Capture the cell that displays the provided text and extract its [x, y] central coordinate. 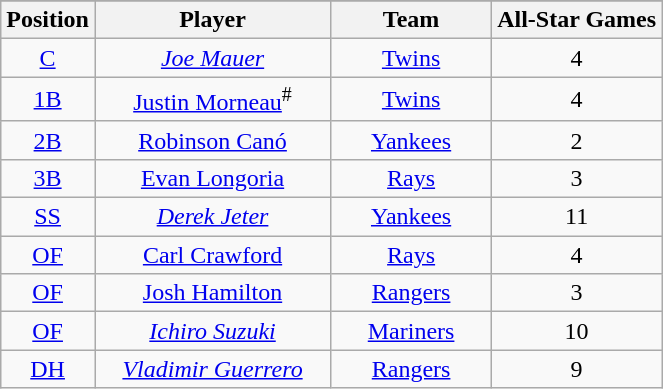
C [48, 58]
Derek Jeter [212, 217]
Evan Longoria [212, 178]
3B [48, 178]
Joe Mauer [212, 58]
Team [412, 20]
All-Star Games [577, 20]
SS [48, 217]
Vladimir Guerrero [212, 369]
Carl Crawford [212, 255]
11 [577, 217]
Josh Hamilton [212, 293]
Mariners [412, 331]
Robinson Canó [212, 140]
Ichiro Suzuki [212, 331]
Justin Morneau# [212, 100]
2B [48, 140]
9 [577, 369]
10 [577, 331]
2 [577, 140]
1B [48, 100]
DH [48, 369]
Player [212, 20]
Position [48, 20]
